Scan for the cell matching the given text and deliver its (x, y) coordinate at center. 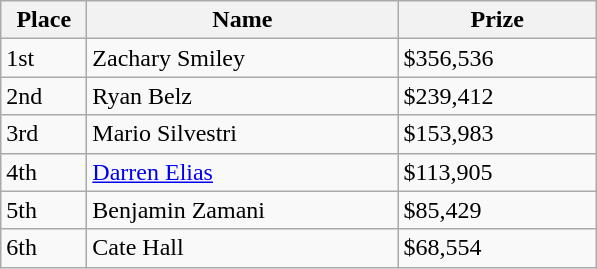
Darren Elias (242, 172)
Ryan Belz (242, 96)
Name (242, 20)
6th (44, 248)
$113,905 (498, 172)
Benjamin Zamani (242, 210)
2nd (44, 96)
Cate Hall (242, 248)
$68,554 (498, 248)
Mario Silvestri (242, 134)
5th (44, 210)
$239,412 (498, 96)
Prize (498, 20)
3rd (44, 134)
$153,983 (498, 134)
Zachary Smiley (242, 58)
$85,429 (498, 210)
1st (44, 58)
$356,536 (498, 58)
Place (44, 20)
4th (44, 172)
